Detect which cell encompasses the target text, then output its [X, Y] center coordinate. 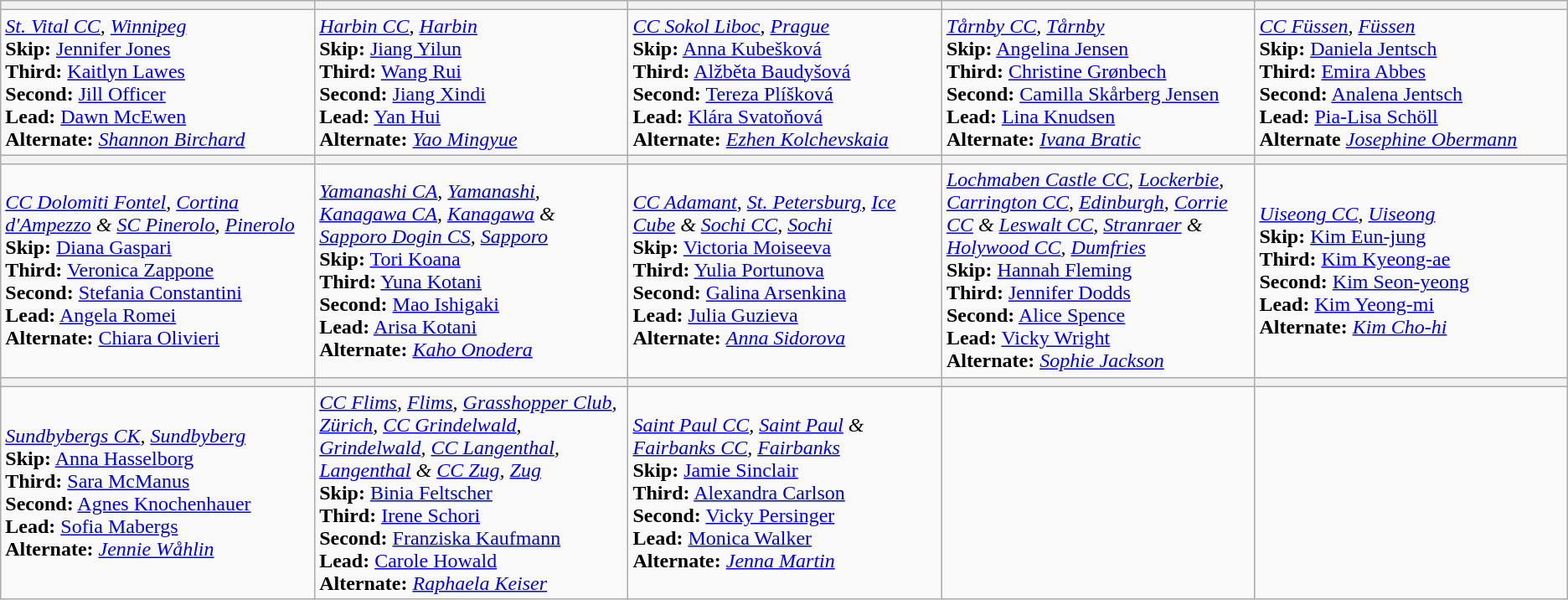
CC Füssen, Füssen Skip: Daniela Jentsch Third: Emira Abbes Second: Analena Jentsch Lead: Pia-Lisa Schöll Alternate Josephine Obermann [1411, 82]
Harbin CC, HarbinSkip: Jiang Yilun Third: Wang Rui Second: Jiang Xindi Lead: Yan Hui Alternate: Yao Mingyue [472, 82]
Tårnby CC, TårnbySkip: Angelina Jensen Third: Christine Grønbech Second: Camilla Skårberg Jensen Lead: Lina Knudsen Alternate: Ivana Bratic [1098, 82]
Sundbybergs CK, SundbybergSkip: Anna Hasselborg Third: Sara McManus Second: Agnes Knochenhauer Lead: Sofia Mabergs Alternate: Jennie Wåhlin [157, 493]
CC Sokol Liboc, PragueSkip: Anna Kubešková Third: Alžběta Baudyšová Second: Tereza Plíšková Lead: Klára Svatoňová Alternate: Ezhen Kolchevskaia [785, 82]
St. Vital CC, WinnipegSkip: Jennifer Jones Third: Kaitlyn Lawes Second: Jill Officer Lead: Dawn McEwen Alternate: Shannon Birchard [157, 82]
Uiseong CC, UiseongSkip: Kim Eun-jung Third: Kim Kyeong-ae Second: Kim Seon-yeong Lead: Kim Yeong-mi Alternate: Kim Cho-hi [1411, 271]
